Determine the (X, Y) coordinate at the center of the cell enclosing the given text.  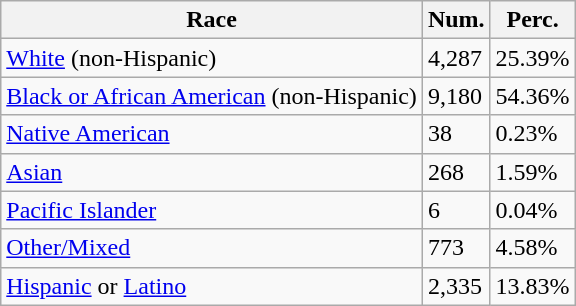
9,180 (456, 96)
Race (212, 20)
268 (456, 172)
0.23% (532, 134)
54.36% (532, 96)
Num. (456, 20)
25.39% (532, 58)
Native American (212, 134)
Asian (212, 172)
Hispanic or Latino (212, 286)
2,335 (456, 286)
Black or African American (non-Hispanic) (212, 96)
0.04% (532, 210)
Pacific Islander (212, 210)
4,287 (456, 58)
Perc. (532, 20)
Other/Mixed (212, 248)
1.59% (532, 172)
13.83% (532, 286)
6 (456, 210)
White (non-Hispanic) (212, 58)
4.58% (532, 248)
773 (456, 248)
38 (456, 134)
